Return the (X, Y) coordinate for the center point of the cell that contains the specified text.  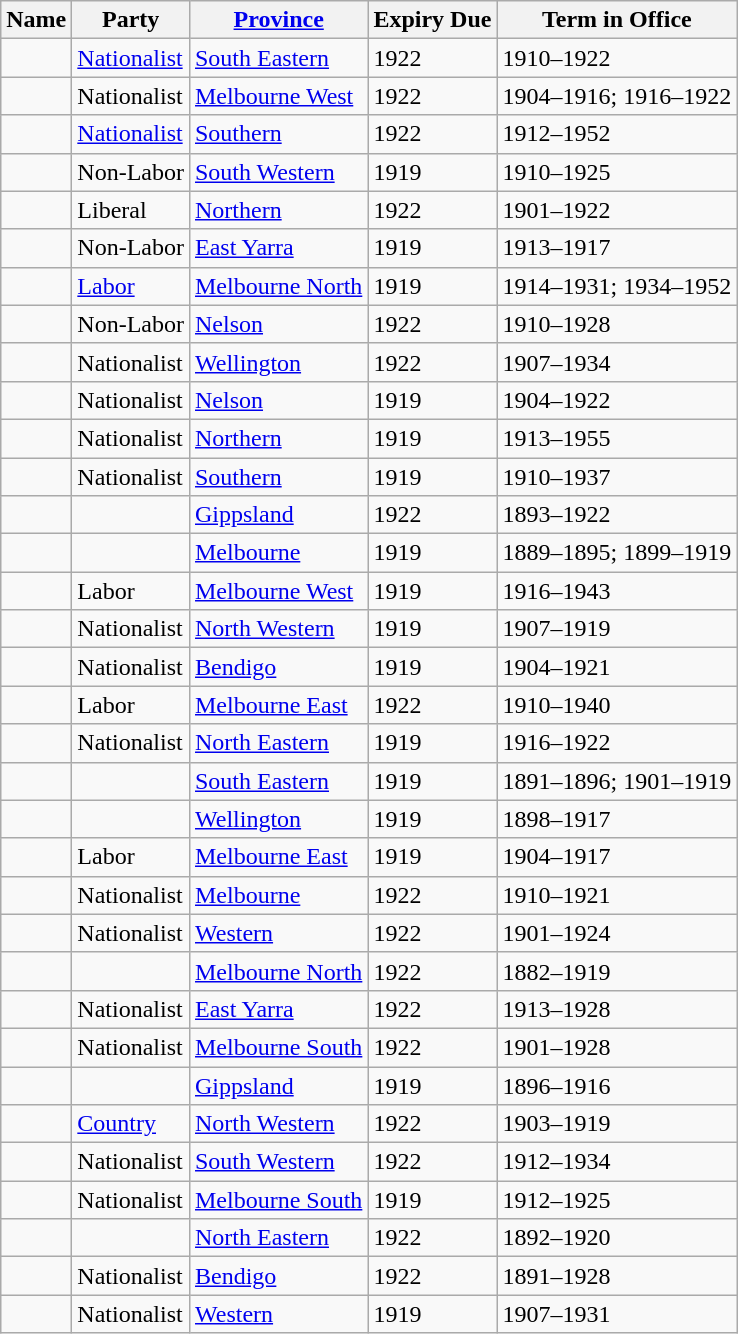
1914–1931; 1934–1952 (617, 286)
1907–1931 (617, 1314)
1912–1925 (617, 1200)
Liberal (131, 210)
1891–1928 (617, 1276)
1916–1922 (617, 743)
1901–1922 (617, 210)
1903–1919 (617, 1124)
1898–1917 (617, 819)
Expiry Due (432, 20)
1891–1896; 1901–1919 (617, 781)
1904–1916; 1916–1922 (617, 96)
1912–1952 (617, 134)
1896–1916 (617, 1085)
1904–1922 (617, 400)
1901–1924 (617, 933)
Party (131, 20)
Term in Office (617, 20)
1907–1934 (617, 362)
1907–1919 (617, 629)
1892–1920 (617, 1238)
1910–1921 (617, 895)
1910–1937 (617, 477)
Country (131, 1124)
1913–1917 (617, 248)
1913–1955 (617, 438)
1910–1922 (617, 58)
1904–1921 (617, 667)
1904–1917 (617, 857)
Province (278, 20)
Name (36, 20)
1910–1940 (617, 705)
1910–1928 (617, 324)
1882–1919 (617, 971)
1912–1934 (617, 1162)
1916–1943 (617, 591)
1889–1895; 1899–1919 (617, 553)
1893–1922 (617, 515)
1913–1928 (617, 1009)
1910–1925 (617, 172)
1901–1928 (617, 1047)
